Determine the (x, y) coordinate at the center of the cell enclosing the given text.  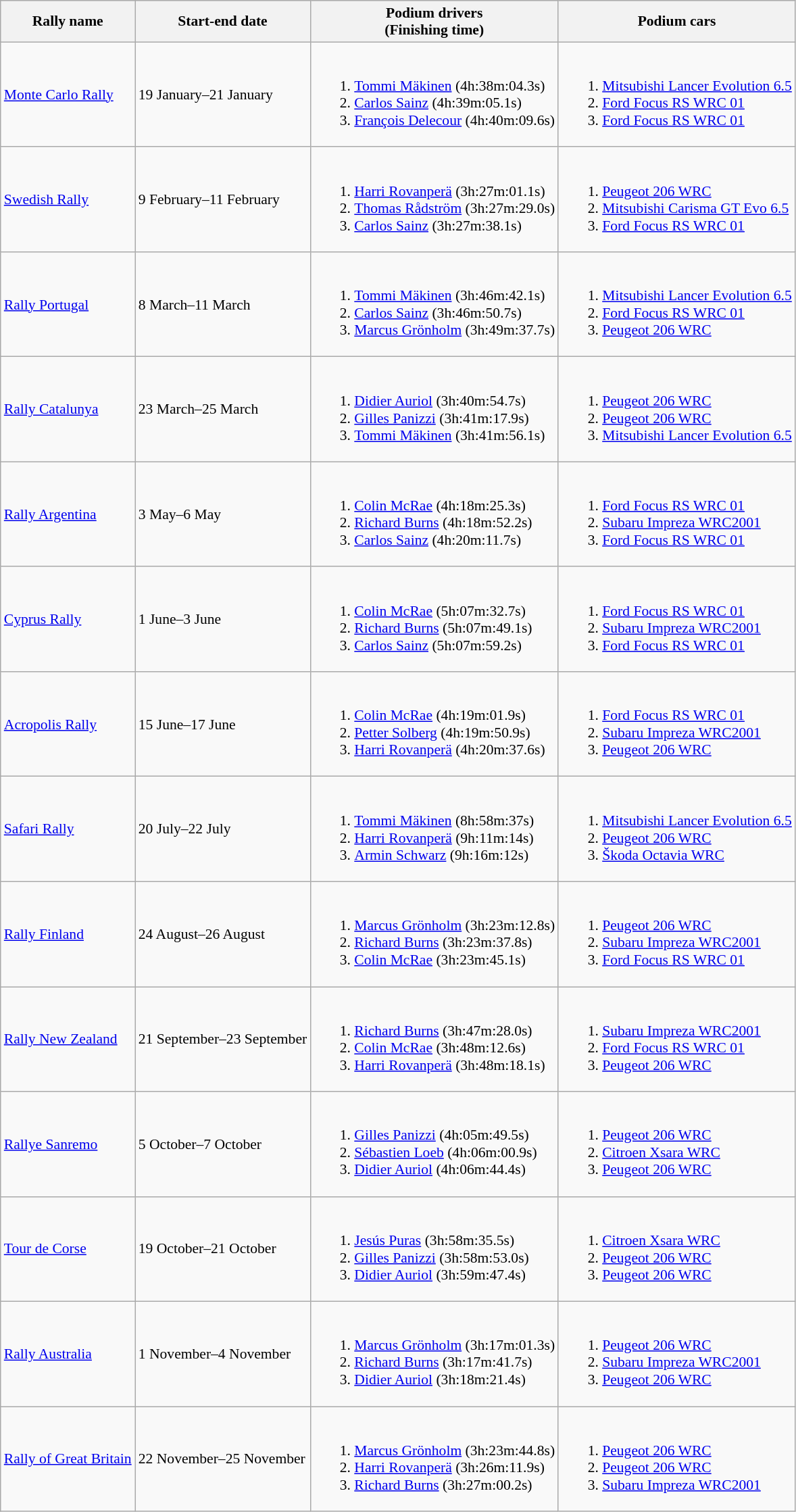
Podium cars (677, 22)
Rally New Zealand (68, 1040)
Acropolis Rally (68, 725)
Rally of Great Britain (68, 1459)
Gilles Panizzi (4h:05m:49.5s) Sébastien Loeb (4h:06m:00.9s) Didier Auriol (4h:06m:44.4s) (434, 1144)
5 October–7 October (223, 1144)
Swedish Rally (68, 200)
Peugeot 206 WRCSubaru Impreza WRC2001Ford Focus RS WRC 01 (677, 934)
Mitsubishi Lancer Evolution 6.5Ford Focus RS WRC 01Peugeot 206 WRC (677, 304)
Richard Burns (3h:47m:28.0s) Colin McRae (3h:48m:12.6s) Harri Rovanperä (3h:48m:18.1s) (434, 1040)
15 June–17 June (223, 725)
19 October–21 October (223, 1249)
Peugeot 206 WRCSubaru Impreza WRC2001Peugeot 206 WRC (677, 1355)
19 January–21 January (223, 95)
Mitsubishi Lancer Evolution 6.5Peugeot 206 WRCŠkoda Octavia WRC (677, 829)
Rally Argentina (68, 514)
Citroen Xsara WRCPeugeot 206 WRCPeugeot 206 WRC (677, 1249)
1 June–3 June (223, 619)
24 August–26 August (223, 934)
Cyprus Rally (68, 619)
Peugeot 206 WRCCitroen Xsara WRCPeugeot 206 WRC (677, 1144)
Start-end date (223, 22)
Tour de Corse (68, 1249)
Ford Focus RS WRC 01Subaru Impreza WRC2001Peugeot 206 WRC (677, 725)
Rally name (68, 22)
Marcus Grönholm (3h:23m:12.8s) Richard Burns (3h:23m:37.8s) Colin McRae (3h:23m:45.1s) (434, 934)
1 November–4 November (223, 1355)
Rally Portugal (68, 304)
Marcus Grönholm (3h:23m:44.8s) Harri Rovanperä (3h:26m:11.9s) Richard Burns (3h:27m:00.2s) (434, 1459)
Peugeot 206 WRCPeugeot 206 WRCSubaru Impreza WRC2001 (677, 1459)
21 September–23 September (223, 1040)
Marcus Grönholm (3h:17m:01.3s) Richard Burns (3h:17m:41.7s) Didier Auriol (3h:18m:21.4s) (434, 1355)
9 February–11 February (223, 200)
Mitsubishi Lancer Evolution 6.5Ford Focus RS WRC 01Ford Focus RS WRC 01 (677, 95)
Tommi Mäkinen (8h:58m:37s) Harri Rovanperä (9h:11m:14s) Armin Schwarz (9h:16m:12s) (434, 829)
Jesús Puras (3h:58m:35.5s) Gilles Panizzi (3h:58m:53.0s) Didier Auriol (3h:59m:47.4s) (434, 1249)
Harri Rovanperä (3h:27m:01.1s) Thomas Rådström (3h:27m:29.0s) Carlos Sainz (3h:27m:38.1s) (434, 200)
Safari Rally (68, 829)
8 March–11 March (223, 304)
Rallye Sanremo (68, 1144)
Rally Finland (68, 934)
Colin McRae (5h:07m:32.7s) Richard Burns (5h:07m:49.1s) Carlos Sainz (5h:07m:59.2s) (434, 619)
Rally Catalunya (68, 410)
Peugeot 206 WRCPeugeot 206 WRCMitsubishi Lancer Evolution 6.5 (677, 410)
3 May–6 May (223, 514)
Monte Carlo Rally (68, 95)
Subaru Impreza WRC2001Ford Focus RS WRC 01Peugeot 206 WRC (677, 1040)
Colin McRae (4h:18m:25.3s) Richard Burns (4h:18m:52.2s) Carlos Sainz (4h:20m:11.7s) (434, 514)
Rally Australia (68, 1355)
20 July–22 July (223, 829)
Colin McRae (4h:19m:01.9s) Petter Solberg (4h:19m:50.9s) Harri Rovanperä (4h:20m:37.6s) (434, 725)
Tommi Mäkinen (3h:46m:42.1s) Carlos Sainz (3h:46m:50.7s) Marcus Grönholm (3h:49m:37.7s) (434, 304)
Didier Auriol (3h:40m:54.7s) Gilles Panizzi (3h:41m:17.9s) Tommi Mäkinen (3h:41m:56.1s) (434, 410)
Tommi Mäkinen (4h:38m:04.3s) Carlos Sainz (4h:39m:05.1s) François Delecour (4h:40m:09.6s) (434, 95)
Podium drivers (Finishing time) (434, 22)
22 November–25 November (223, 1459)
Peugeot 206 WRCMitsubishi Carisma GT Evo 6.5Ford Focus RS WRC 01 (677, 200)
23 March–25 March (223, 410)
